Locate the cell with the specified text and output its (X, Y) center coordinate. 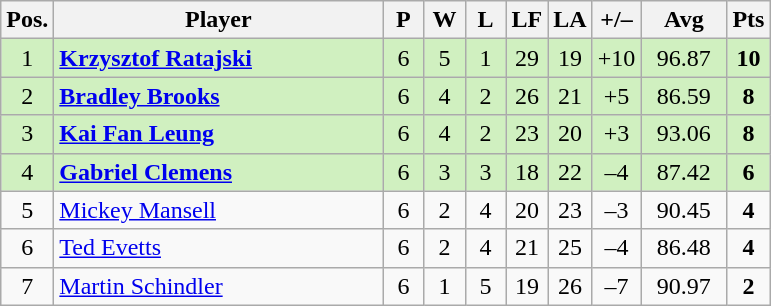
Pts (748, 20)
18 (527, 172)
90.97 (684, 286)
Krzysztof Ratajski (218, 58)
25 (570, 248)
+/– (616, 20)
96.87 (684, 58)
–7 (616, 286)
Ted Evetts (218, 248)
+3 (616, 134)
W (444, 20)
Avg (684, 20)
Martin Schindler (218, 286)
P (404, 20)
LF (527, 20)
90.45 (684, 210)
–3 (616, 210)
93.06 (684, 134)
LA (570, 20)
86.59 (684, 96)
87.42 (684, 172)
+5 (616, 96)
L (486, 20)
Kai Fan Leung (218, 134)
86.48 (684, 248)
10 (748, 58)
Pos. (28, 20)
22 (570, 172)
7 (28, 286)
Player (218, 20)
29 (527, 58)
Mickey Mansell (218, 210)
Gabriel Clemens (218, 172)
+10 (616, 58)
Bradley Brooks (218, 96)
